Extract the [X, Y] coordinate from the center of the cell holding the provided text.  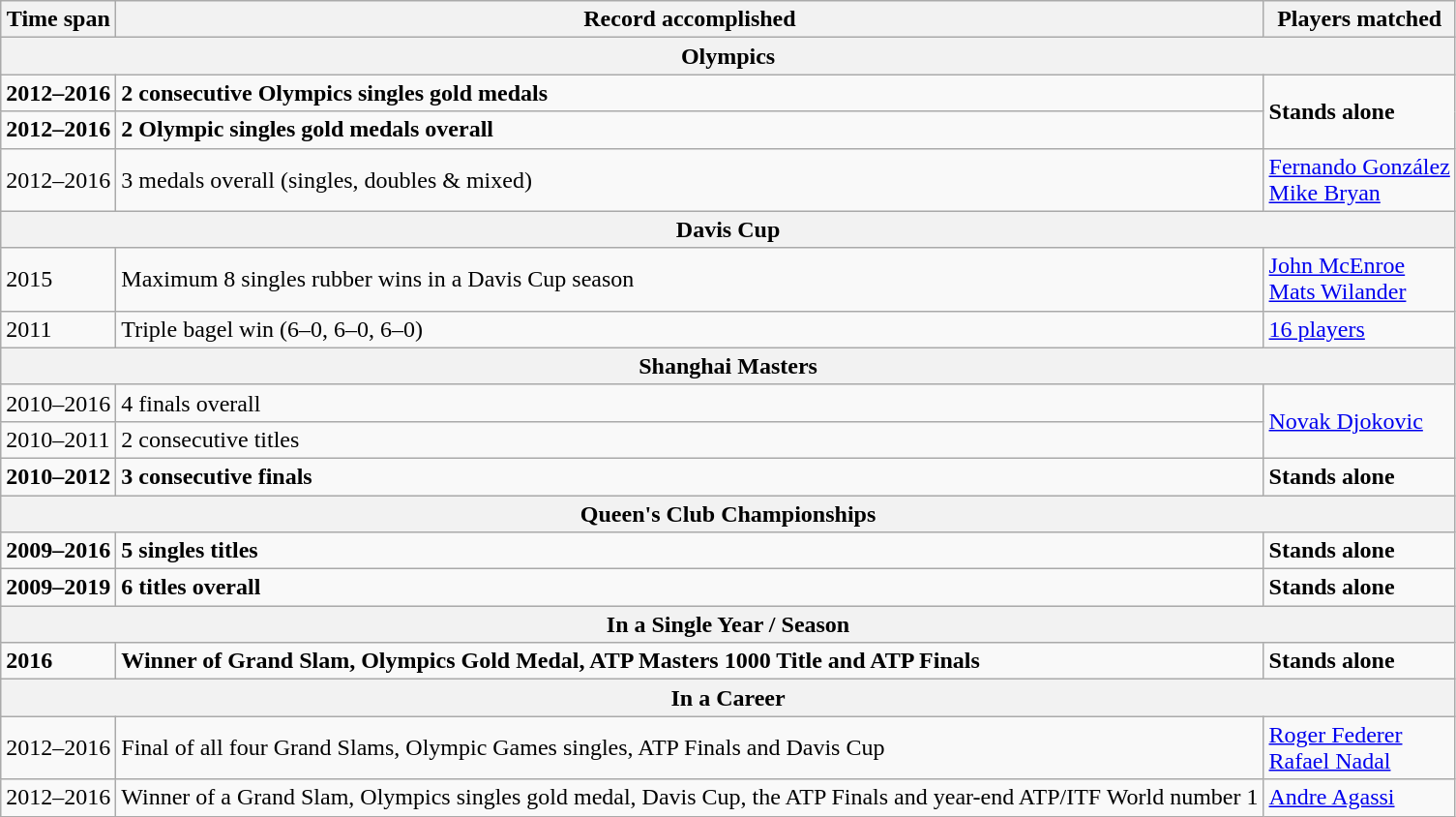
6 titles overall [690, 588]
3 medals overall (singles, doubles & mixed) [690, 180]
John McEnroeMats Wilander [1359, 279]
Winner of Grand Slam, Olympics Gold Medal, ATP Masters 1000 Title and ATP Finals [690, 661]
2016 [58, 661]
2011 [58, 329]
In a Single Year / Season [728, 624]
Davis Cup [728, 229]
Fernando GonzálezMike Bryan [1359, 180]
16 players [1359, 329]
2009–2019 [58, 588]
Olympics [728, 56]
Record accomplished [690, 19]
Andre Agassi [1359, 798]
2 Olympic singles gold medals overall [690, 130]
2015 [58, 279]
2 consecutive titles [690, 439]
Final of all four Grand Slams, Olympic Games singles, ATP Finals and Davis Cup [690, 747]
4 finals overall [690, 403]
Triple bagel win (6–0, 6–0, 6–0) [690, 329]
2010–2016 [58, 403]
Queen's Club Championships [728, 514]
2 consecutive Olympics singles gold medals [690, 93]
Players matched [1359, 19]
Shanghai Masters [728, 366]
Roger FedererRafael Nadal [1359, 747]
Winner of a Grand Slam, Olympics singles gold medal, Davis Cup, the ATP Finals and year-end ATP/ITF World number 1 [690, 798]
Novak Djokovic [1359, 421]
In a Career [728, 698]
2010–2012 [58, 476]
5 singles titles [690, 551]
2009–2016 [58, 551]
3 consecutive finals [690, 476]
Time span [58, 19]
Maximum 8 singles rubber wins in a Davis Cup season [690, 279]
2010–2011 [58, 439]
